Determine the [x, y] coordinate at the center of the cell enclosing the given text.  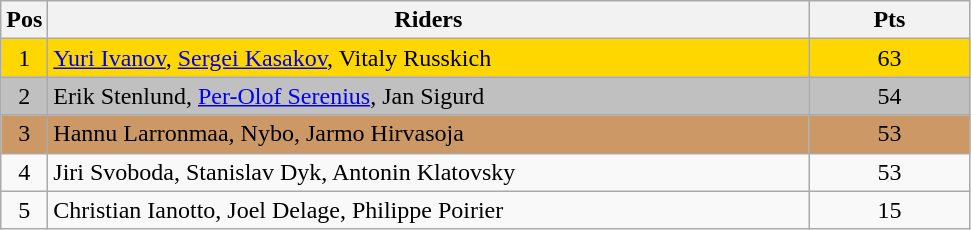
Pos [24, 20]
2 [24, 96]
63 [890, 58]
Yuri Ivanov, Sergei Kasakov, Vitaly Russkich [428, 58]
Pts [890, 20]
54 [890, 96]
Erik Stenlund, Per-Olof Serenius, Jan Sigurd [428, 96]
Jiri Svoboda, Stanislav Dyk, Antonin Klatovsky [428, 172]
5 [24, 210]
4 [24, 172]
Riders [428, 20]
Hannu Larronmaa, Nybo, Jarmo Hirvasoja [428, 134]
15 [890, 210]
1 [24, 58]
Christian Ianotto, Joel Delage, Philippe Poirier [428, 210]
3 [24, 134]
